For the text-containing cell, return its midpoint in (X, Y) coordinate format. 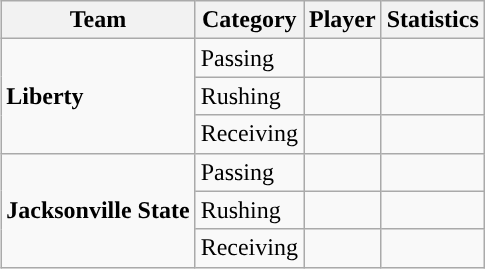
Team (98, 20)
Liberty (98, 96)
Player (343, 20)
Category (249, 20)
Statistics (432, 20)
Jacksonville State (98, 210)
